Determine the (X, Y) coordinate at the center of the cell enclosing the given text.  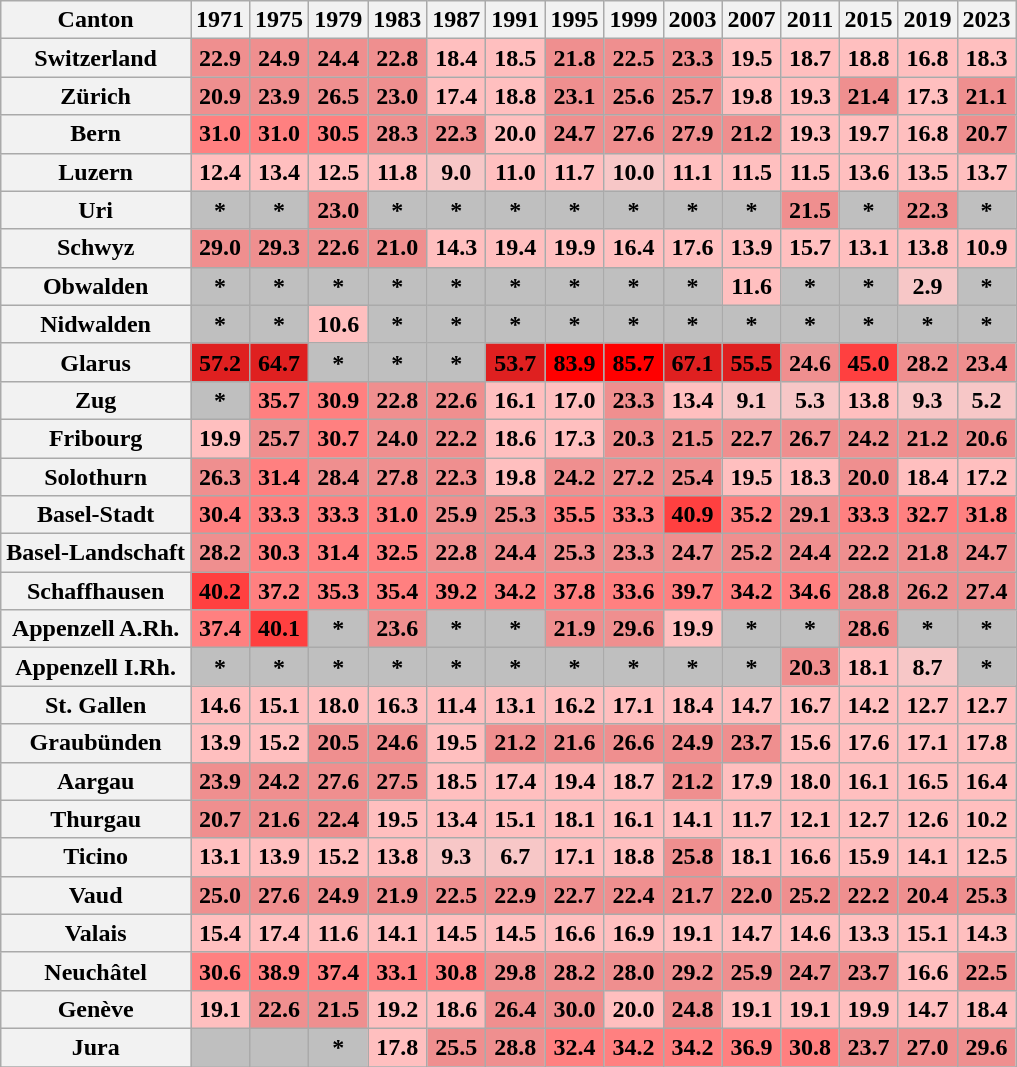
30.4 (220, 515)
Neuchâtel (96, 971)
Vaud (96, 895)
27.2 (634, 477)
8.7 (928, 667)
30.5 (338, 134)
40.2 (220, 591)
29.2 (692, 971)
26.4 (516, 1009)
Valais (96, 933)
2007 (752, 20)
30.0 (574, 1009)
16.5 (928, 781)
37.8 (574, 591)
13.6 (868, 172)
29.0 (220, 248)
Luzern (96, 172)
53.7 (516, 362)
5.2 (986, 400)
37.2 (280, 591)
11.1 (692, 172)
11.0 (516, 172)
Appenzell A.Rh. (96, 629)
25.8 (692, 857)
Zürich (96, 96)
10.9 (986, 248)
13.5 (928, 172)
15.7 (810, 248)
Canton (96, 20)
21.0 (398, 248)
Fribourg (96, 438)
10.0 (634, 172)
17.0 (574, 400)
Basel-Stadt (96, 515)
30.7 (338, 438)
2003 (692, 20)
31.8 (986, 515)
Nidwalden (96, 324)
21.7 (692, 895)
2019 (928, 20)
27.9 (692, 134)
39.2 (456, 591)
Thurgau (96, 819)
12.4 (220, 172)
35.2 (752, 515)
83.9 (574, 362)
19.2 (398, 1009)
28.3 (398, 134)
1983 (398, 20)
Jura (96, 1047)
33.6 (634, 591)
Appenzell I.Rh. (96, 667)
Switzerland (96, 58)
40.1 (280, 629)
45.0 (868, 362)
Zug (96, 400)
27.4 (986, 591)
26.5 (338, 96)
Uri (96, 210)
17.2 (986, 477)
23.6 (398, 629)
11.4 (456, 705)
40.9 (692, 515)
19.7 (868, 134)
57.2 (220, 362)
Aargau (96, 781)
15.9 (868, 857)
Schwyz (96, 248)
21.1 (986, 96)
85.7 (634, 362)
1999 (634, 20)
14.2 (868, 705)
20.9 (220, 96)
Bern (96, 134)
34.6 (810, 591)
Solothurn (96, 477)
27.8 (398, 477)
24.8 (692, 1009)
35.5 (574, 515)
39.7 (692, 591)
12.1 (810, 819)
26.2 (928, 591)
22.0 (752, 895)
Ticino (96, 857)
16.9 (634, 933)
35.4 (398, 591)
35.7 (280, 400)
26.6 (634, 743)
2023 (986, 20)
5.3 (810, 400)
9.0 (456, 172)
25.6 (634, 96)
27.0 (928, 1047)
St. Gallen (96, 705)
16.7 (810, 705)
29.3 (280, 248)
30.3 (280, 553)
36.9 (752, 1047)
1979 (338, 20)
1995 (574, 20)
20.4 (928, 895)
13.7 (986, 172)
16.2 (574, 705)
26.3 (220, 477)
24.0 (398, 438)
67.1 (692, 362)
Obwalden (96, 286)
9.1 (752, 400)
12.6 (928, 819)
55.5 (752, 362)
28.6 (868, 629)
Glarus (96, 362)
2011 (810, 20)
23.1 (574, 96)
1971 (220, 20)
Graubünden (96, 743)
25.0 (220, 895)
29.1 (810, 515)
32.7 (928, 515)
15.6 (810, 743)
21.4 (868, 96)
28.4 (338, 477)
20.6 (986, 438)
26.7 (810, 438)
10.6 (338, 324)
17.9 (752, 781)
30.9 (338, 400)
Schaffhausen (96, 591)
29.8 (516, 971)
Basel-Landschaft (96, 553)
Genève (96, 1009)
38.9 (280, 971)
25.4 (692, 477)
1991 (516, 20)
20.5 (338, 743)
6.7 (516, 857)
27.5 (398, 781)
23.4 (986, 362)
2.9 (928, 286)
1975 (280, 20)
2015 (868, 20)
25.5 (456, 1047)
32.5 (398, 553)
30.6 (220, 971)
10.2 (986, 819)
28.0 (634, 971)
33.1 (398, 971)
1987 (456, 20)
32.4 (574, 1047)
16.3 (398, 705)
64.7 (280, 362)
15.4 (220, 933)
35.3 (338, 591)
11.8 (398, 172)
13.3 (868, 933)
